From the cell containing the given text, extract its center point as (x, y) coordinate. 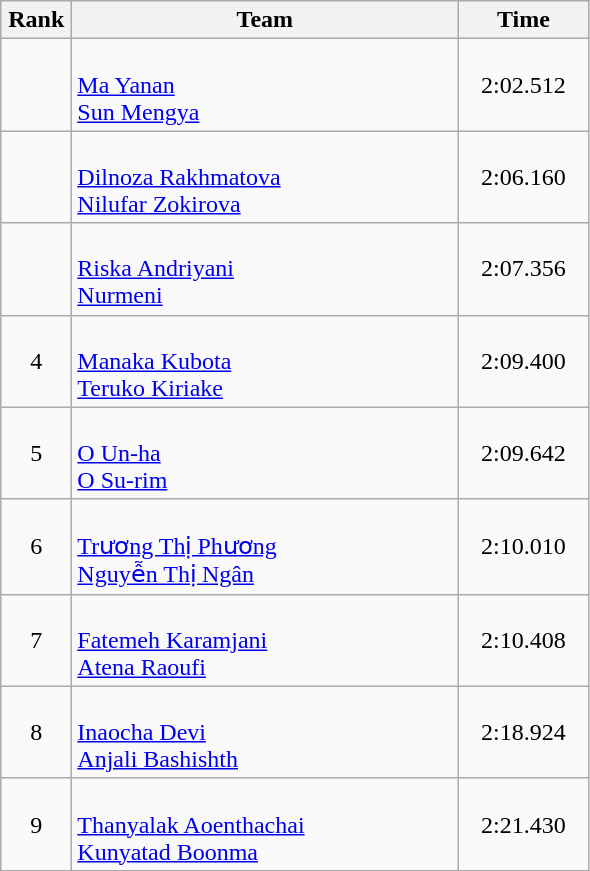
Time (524, 20)
Inaocha DeviAnjali Bashishth (265, 732)
Dilnoza RakhmatovaNilufar Zokirova (265, 177)
Team (265, 20)
2:07.356 (524, 269)
6 (36, 546)
7 (36, 640)
2:06.160 (524, 177)
8 (36, 732)
2:10.010 (524, 546)
Manaka KubotaTeruko Kiriake (265, 361)
2:18.924 (524, 732)
Thanyalak AoenthachaiKunyatad Boonma (265, 824)
Rank (36, 20)
2:10.408 (524, 640)
2:09.642 (524, 453)
2:02.512 (524, 85)
5 (36, 453)
9 (36, 824)
O Un-haO Su-rim (265, 453)
Riska AndriyaniNurmeni (265, 269)
2:09.400 (524, 361)
Trương Thị PhươngNguyễn Thị Ngân (265, 546)
Ma YananSun Mengya (265, 85)
4 (36, 361)
Fatemeh KaramjaniAtena Raoufi (265, 640)
2:21.430 (524, 824)
